Scan for the cell matching the given text and deliver its [X, Y] coordinate at center. 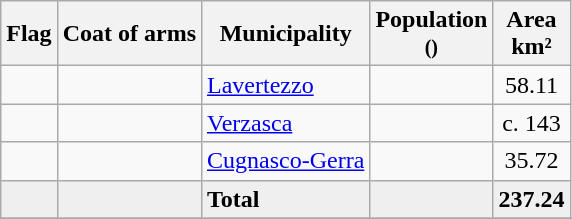
35.72 [532, 161]
Population() [432, 34]
Lavertezzo [286, 85]
c. 143 [532, 123]
58.11 [532, 85]
Cugnasco-Gerra [286, 161]
Verzasca [286, 123]
237.24 [532, 199]
Flag [29, 34]
Total [286, 199]
Area km² [532, 34]
Coat of arms [129, 34]
Municipality [286, 34]
